Find where the given text appears and provide that cell's center as [X, Y] coordinate. 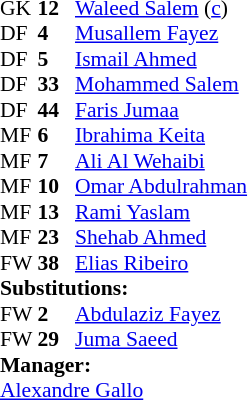
Manager: [124, 365]
Shehab Ahmed [161, 237]
13 [57, 212]
23 [57, 237]
10 [57, 187]
Juma Saeed [161, 339]
Ismail Ahmed [161, 59]
29 [57, 339]
6 [57, 135]
Musallem Fayez [161, 33]
Abdulaziz Fayez [161, 314]
Rami Yaslam [161, 212]
44 [57, 110]
Ibrahima Keita [161, 135]
38 [57, 263]
Elias Ribeiro [161, 263]
Ali Al Wehaibi [161, 161]
5 [57, 59]
Substitutions: [124, 289]
7 [57, 161]
Mohammed Salem [161, 85]
33 [57, 85]
Omar Abdulrahman [161, 187]
Faris Jumaa [161, 110]
4 [57, 33]
2 [57, 314]
